Provide the (x, y) coordinate of the cell's center where the given text is located.  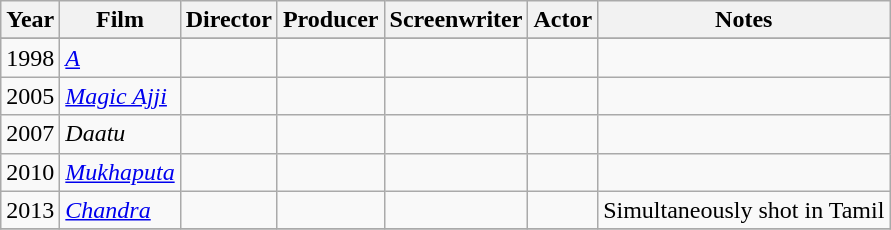
2007 (30, 134)
2010 (30, 172)
Mukhaputa (120, 172)
Film (120, 20)
2005 (30, 96)
Notes (744, 20)
Simultaneously shot in Tamil (744, 210)
Director (228, 20)
1998 (30, 58)
Chandra (120, 210)
Producer (330, 20)
Magic Ajji (120, 96)
2013 (30, 210)
Screenwriter (456, 20)
Year (30, 20)
Actor (563, 20)
Daatu (120, 134)
A (120, 58)
